Pinpoint the cell where the given text exists, returning its (x, y) midpoint coordinate. 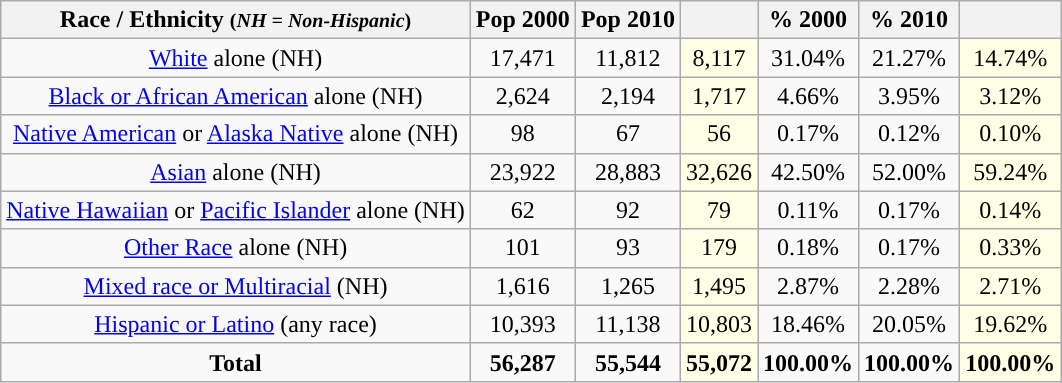
2.71% (1010, 286)
17,471 (522, 58)
2.87% (808, 286)
Pop 2000 (522, 20)
20.05% (910, 324)
0.12% (910, 134)
31.04% (808, 58)
0.11% (808, 210)
Mixed race or Multiracial (NH) (236, 286)
14.74% (1010, 58)
62 (522, 210)
% 2010 (910, 20)
59.24% (1010, 172)
1,616 (522, 286)
Pop 2010 (628, 20)
179 (718, 248)
Other Race alone (NH) (236, 248)
0.10% (1010, 134)
2,194 (628, 96)
0.18% (808, 248)
52.00% (910, 172)
32,626 (718, 172)
0.33% (1010, 248)
79 (718, 210)
67 (628, 134)
18.46% (808, 324)
2.28% (910, 286)
Native Hawaiian or Pacific Islander alone (NH) (236, 210)
42.50% (808, 172)
98 (522, 134)
Race / Ethnicity (NH = Non-Hispanic) (236, 20)
White alone (NH) (236, 58)
0.14% (1010, 210)
101 (522, 248)
11,812 (628, 58)
Asian alone (NH) (236, 172)
1,495 (718, 286)
Native American or Alaska Native alone (NH) (236, 134)
93 (628, 248)
92 (628, 210)
1,265 (628, 286)
8,117 (718, 58)
1,717 (718, 96)
56 (718, 134)
Total (236, 362)
55,072 (718, 362)
56,287 (522, 362)
11,138 (628, 324)
3.95% (910, 96)
19.62% (1010, 324)
3.12% (1010, 96)
Black or African American alone (NH) (236, 96)
Hispanic or Latino (any race) (236, 324)
4.66% (808, 96)
55,544 (628, 362)
10,803 (718, 324)
10,393 (522, 324)
23,922 (522, 172)
% 2000 (808, 20)
21.27% (910, 58)
28,883 (628, 172)
2,624 (522, 96)
